Find where the given text appears and provide that cell's center as (x, y) coordinate. 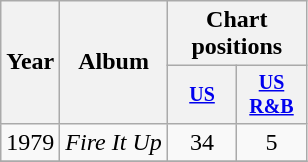
Fire It Up (114, 142)
34 (202, 142)
Chart positions (236, 34)
Album (114, 62)
USR&B (272, 94)
5 (272, 142)
1979 (30, 142)
US (202, 94)
Year (30, 62)
